Pinpoint the cell where the given text exists, returning its [X, Y] midpoint coordinate. 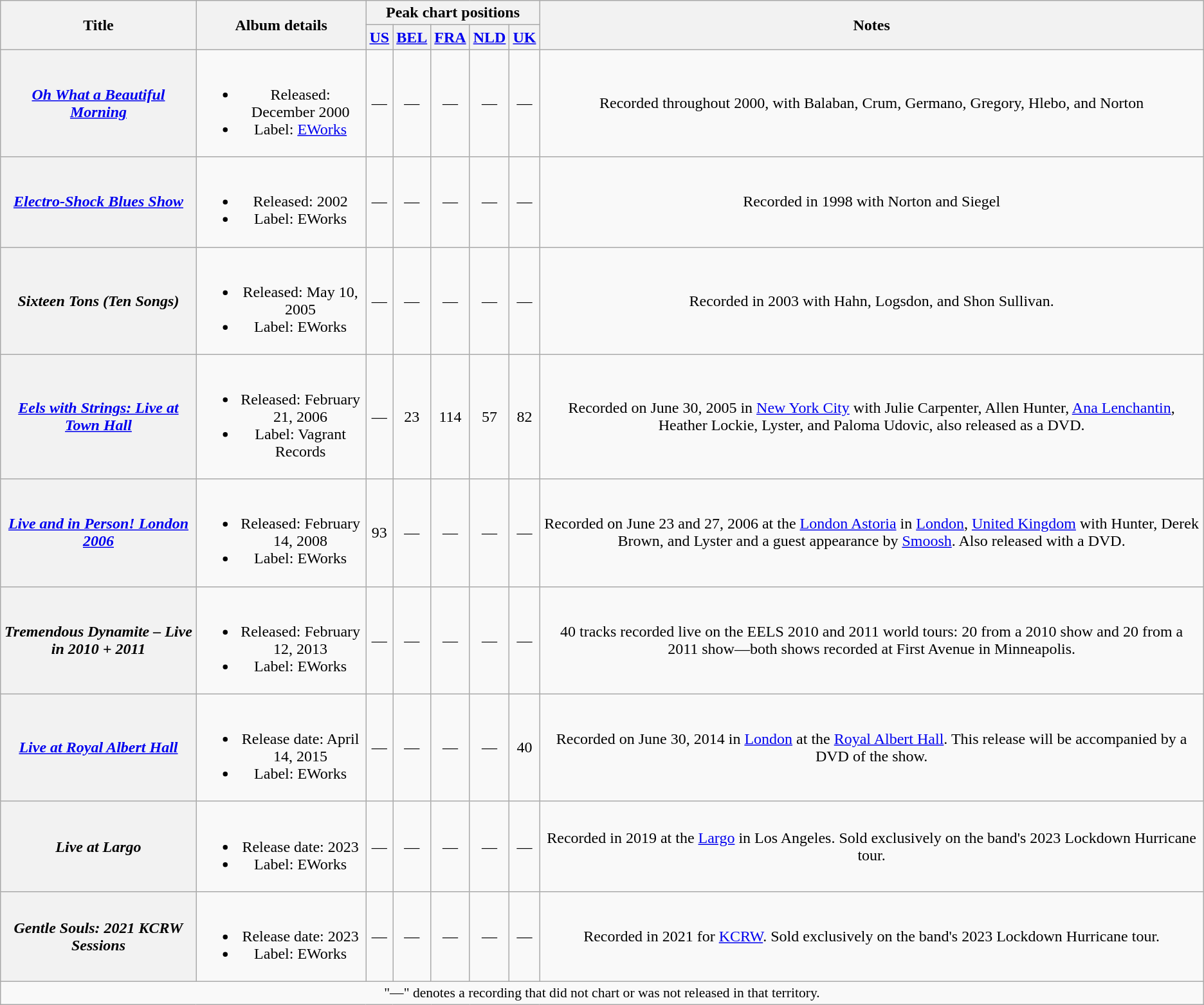
Eels with Strings: Live at Town Hall [98, 417]
114 [450, 417]
Notes [871, 25]
40 [525, 747]
Recorded in 2019 at the Largo in Los Angeles. Sold exclusively on the band's 2023 Lockdown Hurricane tour. [871, 846]
Gentle Souls: 2021 KCRW Sessions [98, 936]
Recorded in 2021 for KCRW. Sold exclusively on the band's 2023 Lockdown Hurricane tour. [871, 936]
Recorded in 2003 with Hahn, Logsdon, and Shon Sullivan. [871, 301]
Release date: April 14, 2015Label: EWorks [281, 747]
FRA [450, 37]
Live at Royal Albert Hall [98, 747]
NLD [489, 37]
UK [525, 37]
Recorded on June 30, 2014 in London at the Royal Albert Hall. This release will be accompanied by a DVD of the show. [871, 747]
Electro-Shock Blues Show [98, 202]
Released: December 2000Label: EWorks [281, 103]
BEL [412, 37]
Released: February 14, 2008Label: EWorks [281, 532]
Live and in Person! London 2006 [98, 532]
82 [525, 417]
Title [98, 25]
Oh What a Beautiful Morning [98, 103]
Released: 2002Label: EWorks [281, 202]
Tremendous Dynamite – Live in 2010 + 2011 [98, 640]
Recorded throughout 2000, with Balaban, Crum, Germano, Gregory, Hlebo, and Norton [871, 103]
Album details [281, 25]
23 [412, 417]
Peak chart positions [453, 13]
Released: February 21, 2006Label: Vagrant Records [281, 417]
57 [489, 417]
Recorded in 1998 with Norton and Siegel [871, 202]
Released: February 12, 2013Label: EWorks [281, 640]
Sixteen Tons (Ten Songs) [98, 301]
Released: May 10, 2005Label: EWorks [281, 301]
US [379, 37]
93 [379, 532]
Live at Largo [98, 846]
"—" denotes a recording that did not chart or was not released in that territory. [602, 993]
